Identify which cell holds the provided text, then report its (x, y) central coordinate. 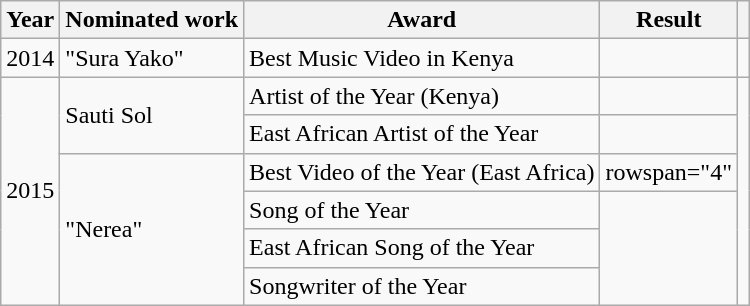
Best Music Video in Kenya (422, 58)
"Sura Yako" (152, 58)
Artist of the Year (Kenya) (422, 96)
Song of the Year (422, 210)
2015 (30, 191)
Sauti Sol (152, 115)
Result (669, 20)
2014 (30, 58)
East African Song of the Year (422, 248)
Award (422, 20)
Nominated work (152, 20)
East African Artist of the Year (422, 134)
Best Video of the Year (East Africa) (422, 172)
Year (30, 20)
rowspan="4" (669, 172)
"Nerea" (152, 229)
Songwriter of the Year (422, 286)
